Determine the (X, Y) coordinate at the center of the cell enclosing the given text.  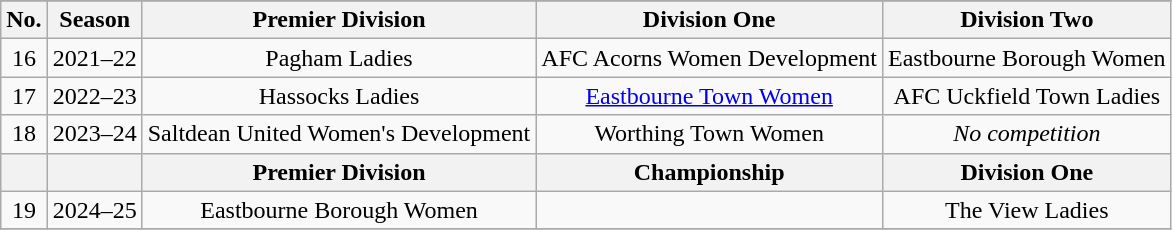
19 (24, 210)
2022–23 (94, 96)
Worthing Town Women (710, 134)
2024–25 (94, 210)
No competition (1026, 134)
Championship (710, 172)
17 (24, 96)
Pagham Ladies (339, 58)
Saltdean United Women's Development (339, 134)
2023–24 (94, 134)
AFC Uckfield Town Ladies (1026, 96)
AFC Acorns Women Development (710, 58)
Eastbourne Town Women (710, 96)
Hassocks Ladies (339, 96)
18 (24, 134)
The View Ladies (1026, 210)
No. (24, 20)
2021–22 (94, 58)
Season (94, 20)
Division Two (1026, 20)
16 (24, 58)
